Search for the cell housing the specified text and yield its (X, Y) center coordinate. 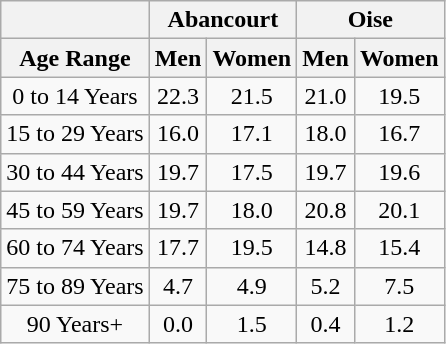
20.8 (326, 210)
21.0 (326, 96)
Oise (370, 20)
0.4 (326, 324)
45 to 59 Years (75, 210)
14.8 (326, 248)
1.5 (252, 324)
21.5 (252, 96)
20.1 (399, 210)
Abancourt (222, 20)
0 to 14 Years (75, 96)
15.4 (399, 248)
1.2 (399, 324)
5.2 (326, 286)
90 Years+ (75, 324)
7.5 (399, 286)
4.7 (178, 286)
0.0 (178, 324)
19.6 (399, 172)
Age Range (75, 58)
17.5 (252, 172)
4.9 (252, 286)
16.0 (178, 134)
17.7 (178, 248)
60 to 74 Years (75, 248)
15 to 29 Years (75, 134)
17.1 (252, 134)
22.3 (178, 96)
30 to 44 Years (75, 172)
75 to 89 Years (75, 286)
16.7 (399, 134)
